Identify which cell holds the provided text, then report its (X, Y) central coordinate. 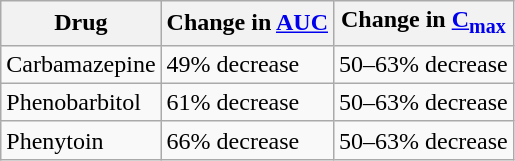
Drug (81, 23)
61% decrease (247, 102)
Phenobarbitol (81, 102)
49% decrease (247, 64)
Carbamazepine (81, 64)
Change in AUC (247, 23)
Phenytoin (81, 140)
66% decrease (247, 140)
Change in Cmax (424, 23)
